Identify which cell holds the provided text, then report its [x, y] central coordinate. 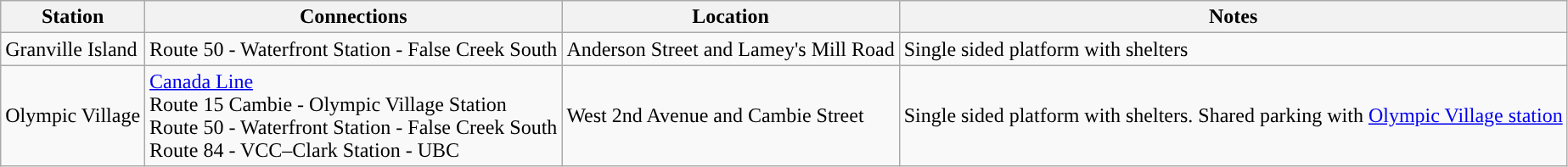
Notes [1233, 17]
Route 50 - Waterfront Station - False Creek South [353, 49]
Single sided platform with shelters [1233, 49]
Single sided platform with shelters. Shared parking with Olympic Village station [1233, 115]
Olympic Village [73, 115]
Connections [353, 17]
West 2nd Avenue and Cambie Street [730, 115]
Anderson Street and Lamey's Mill Road [730, 49]
Station [73, 17]
Location [730, 17]
Granville Island [73, 49]
Canada Line Route 15 Cambie - Olympic Village StationRoute 50 - Waterfront Station - False Creek SouthRoute 84 - VCC–Clark Station - UBC [353, 115]
